Return [X, Y] of the center of cell containing provided text 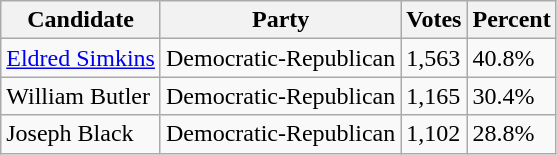
Candidate [81, 20]
Votes [434, 20]
Eldred Simkins [81, 58]
Party [280, 20]
40.8% [512, 58]
28.8% [512, 134]
1,102 [434, 134]
1,165 [434, 96]
1,563 [434, 58]
Percent [512, 20]
30.4% [512, 96]
Joseph Black [81, 134]
William Butler [81, 96]
